Capture the cell that displays the provided text and extract its [x, y] central coordinate. 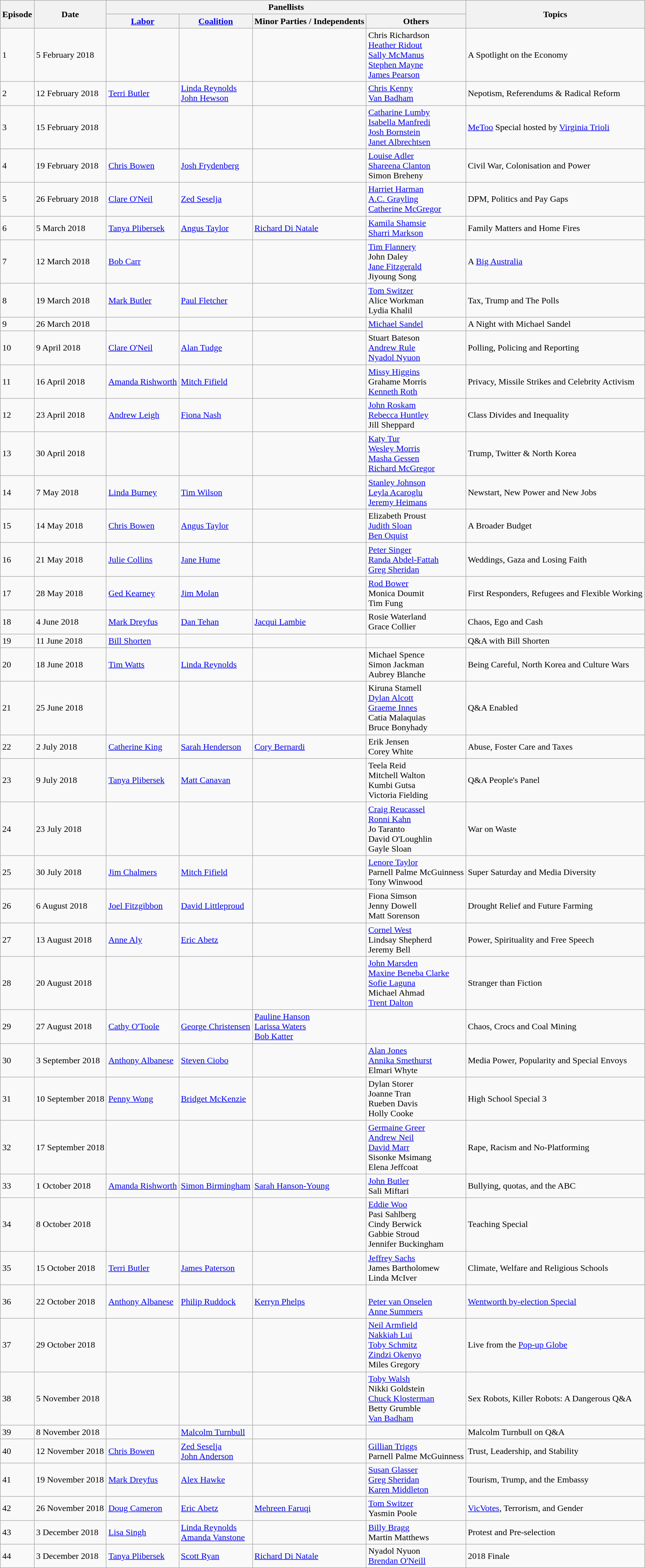
4 June 2018 [70, 622]
Malcolm Turnbull [216, 1432]
Rape, Racism and No-Platforming [555, 1147]
High School Special 3 [555, 1099]
Trump, Twitter & North Korea [555, 454]
7 May 2018 [70, 492]
5 November 2018 [70, 1398]
Craig ReucasselRonni KahnJo TarantoDavid O'LoughlinGayle Sloan [416, 829]
Mark Butler [143, 300]
Bill Shorten [143, 641]
23 July 2018 [70, 829]
Neil ArmfieldNakkiah LuiToby SchmitzZindzi OkenyoMiles Gregory [416, 1345]
8 October 2018 [70, 1224]
Panellists [286, 7]
Linda ReynoldsJohn Hewson [216, 94]
Bridget McKenzie [216, 1099]
Q&A with Bill Shorten [555, 641]
37 [17, 1345]
Zed SeseljaJohn Anderson [216, 1451]
Eddie WooPasi Sahlberg Cindy BerwickGabbie StroudJennifer Buckingham [416, 1224]
Trust, Leadership, and Stability [555, 1451]
Kerryn Phelps [309, 1302]
Class Divides and Inequality [555, 415]
War on Waste [555, 829]
Paul Fletcher [216, 300]
Dylan StorerJoanne TranRueben DavisHolly Cooke [416, 1099]
13 August 2018 [70, 939]
Labor [143, 21]
Jim Molan [216, 593]
Rod BowerMonica DoumitTim Fung [416, 593]
Drought Relief and Future Farming [555, 906]
44 [17, 1556]
15 October 2018 [70, 1268]
11 [17, 382]
Wentworth by-election Special [555, 1302]
Linda ReynoldsAmanda Vanstone [216, 1532]
Stranger than Fiction [555, 983]
19 [17, 641]
Others [416, 21]
22 October 2018 [70, 1302]
30 April 2018 [70, 454]
Tim Wilson [216, 492]
Mehreen Faruqi [309, 1508]
11 June 2018 [70, 641]
2018 Finale [555, 1556]
18 [17, 622]
Sex Robots, Killer Robots: A Dangerous Q&A [555, 1398]
Julie Collins [143, 560]
19 November 2018 [70, 1480]
5 March 2018 [70, 228]
Topics [555, 14]
Pauline HansonLarissa WatersBob Katter [309, 1027]
10 [17, 348]
MeToo Special hosted by Virginia Trioli [555, 127]
Zed Seselja [216, 199]
Michael Sandel [416, 324]
David Littleproud [216, 906]
Fiona SimsonJenny DowellMatt Sorenson [416, 906]
Climate, Welfare and Religious Schools [555, 1268]
Nepotism, Referendums & Radical Reform [555, 94]
25 [17, 872]
10 September 2018 [70, 1099]
Protest and Pre-selection [555, 1532]
27 [17, 939]
A Broader Budget [555, 526]
Louise AdlerShareena ClantonSimon Breheny [416, 166]
15 February 2018 [70, 127]
Lenore TaylorParnell Palme McGuinnessTony Winwood [416, 872]
36 [17, 1302]
Toby WalshNikki GoldsteinChuck KlostermanBetty GrumbleVan Badham [416, 1398]
Josh Frydenberg [216, 166]
32 [17, 1147]
Simon Birmingham [216, 1186]
George Christensen [216, 1027]
13 [17, 454]
Live from the Pop-up Globe [555, 1345]
Tax, Trump and The Polls [555, 300]
Harriet HarmanA.C. GraylingCatherine McGregor [416, 199]
Lisa Singh [143, 1532]
Kiruna StamellDylan AlcottGraeme InnesCatia MalaquiasBruce Bonyhady [416, 708]
Polling, Policing and Reporting [555, 348]
12 [17, 415]
26 February 2018 [70, 199]
Jeffrey SachsJames BartholomewLinda McIver [416, 1268]
Alan JonesAnnika SmethurstElmari Whyte [416, 1060]
Andrew Leigh [143, 415]
Erik JensenCorey White [416, 746]
Q&A People's Panel [555, 780]
Katy TurWesley MorrisMasha GessenRichard McGregor [416, 454]
Peter van OnselenAnne Summers [416, 1302]
23 April 2018 [70, 415]
28 May 2018 [70, 593]
38 [17, 1398]
Fiona Nash [216, 415]
Teela ReidMitchell WaltonKumbi GutsaVictoria Fielding [416, 780]
DPM, Politics and Pay Gaps [555, 199]
Cory Bernardi [309, 746]
Alex Hawke [216, 1480]
Newstart, New Power and New Jobs [555, 492]
23 [17, 780]
Minor Parties / Independents [309, 21]
Catherine King [143, 746]
7 [17, 262]
A Big Australia [555, 262]
Tourism, Trump, and the Embassy [555, 1480]
17 September 2018 [70, 1147]
John MarsdenMaxine Beneba ClarkeSofie LagunaMichael AhmadTrent Dalton [416, 983]
Jane Hume [216, 560]
Sarah Henderson [216, 746]
Jacqui Lambie [309, 622]
16 April 2018 [70, 382]
18 June 2018 [70, 664]
Bullying, quotas, and the ABC [555, 1186]
31 [17, 1099]
14 [17, 492]
John RoskamRebecca HuntleyJill Sheppard [416, 415]
21 [17, 708]
5 February 2018 [70, 55]
Q&A Enabled [555, 708]
Being Careful, North Korea and Culture Wars [555, 664]
28 [17, 983]
Joel Fitzgibbon [143, 906]
VicVotes, Terrorism, and Gender [555, 1508]
Germaine GreerAndrew NeilDavid MarrSisonke MsimangElena Jeffcoat [416, 1147]
Chris KennyVan Badham [416, 94]
Penny Wong [143, 1099]
20 August 2018 [70, 983]
Malcolm Turnbull on Q&A [555, 1432]
Stuart BatesonAndrew RuleNyadol Nyuon [416, 348]
Tim Watts [143, 664]
Privacy, Missile Strikes and Celebrity Activism [555, 382]
9 April 2018 [70, 348]
Coalition [216, 21]
Chris RichardsonHeather RidoutSally McManusStephen MayneJames Pearson [416, 55]
39 [17, 1432]
12 February 2018 [70, 94]
Tom SwitzerYasmin Poole [416, 1508]
1 [17, 55]
Susan GlasserGreg SheridanKaren Middleton [416, 1480]
29 [17, 1027]
22 [17, 746]
Chaos, Crocs and Coal Mining [555, 1027]
Weddings, Gaza and Losing Faith [555, 560]
21 May 2018 [70, 560]
19 February 2018 [70, 166]
Family Matters and Home Fires [555, 228]
30 July 2018 [70, 872]
43 [17, 1532]
First Responders, Refugees and Flexible Working [555, 593]
Peter SingerRanda Abdel-FattahGreg Sheridan [416, 560]
Billy BraggMartin Matthews [416, 1532]
Michael SpenceSimon JackmanAubrey Blanche [416, 664]
35 [17, 1268]
Kamila ShamsieSharri Markson [416, 228]
9 July 2018 [70, 780]
James Paterson [216, 1268]
A Spotlight on the Economy [555, 55]
41 [17, 1480]
Episode [17, 14]
Sarah Hanson-Young [309, 1186]
3 September 2018 [70, 1060]
6 [17, 228]
42 [17, 1508]
Date [70, 14]
John ButlerSali Miftari [416, 1186]
Catharine LumbyIsabella ManfrediJosh BornsteinJanet Albrechtsen [416, 127]
8 November 2018 [70, 1432]
Media Power, Popularity and Special Envoys [555, 1060]
15 [17, 526]
Rosie WaterlandGrace Collier [416, 622]
Elizabeth ProustJudith SloanBen Oquist [416, 526]
17 [17, 593]
5 [17, 199]
8 [17, 300]
26 [17, 906]
Cornel WestLindsay Shepherd Jeremy Bell [416, 939]
25 June 2018 [70, 708]
3 [17, 127]
Cathy O'Toole [143, 1027]
Alan Tudge [216, 348]
Teaching Special [555, 1224]
1 October 2018 [70, 1186]
12 March 2018 [70, 262]
Civil War, Colonisation and Power [555, 166]
Philip Ruddock [216, 1302]
Nyadol NyuonBrendan O'Neill [416, 1556]
27 August 2018 [70, 1027]
2 July 2018 [70, 746]
12 November 2018 [70, 1451]
34 [17, 1224]
Linda Reynolds [216, 664]
Chaos, Ego and Cash [555, 622]
20 [17, 664]
4 [17, 166]
Dan Tehan [216, 622]
9 [17, 324]
Tom SwitzerAlice WorkmanLydia Khalil [416, 300]
Power, Spirituality and Free Speech [555, 939]
24 [17, 829]
Super Saturday and Media Diversity [555, 872]
26 March 2018 [70, 324]
Ged Kearney [143, 593]
Missy HigginsGrahame MorrisKenneth Roth [416, 382]
40 [17, 1451]
Doug Cameron [143, 1508]
Tim FlanneryJohn DaleyJane FitzgeraldJiyoung Song [416, 262]
Stanley JohnsonLeyla AcarogluJeremy Heimans [416, 492]
33 [17, 1186]
14 May 2018 [70, 526]
16 [17, 560]
Abuse, Foster Care and Taxes [555, 746]
Steven Ciobo [216, 1060]
Matt Canavan [216, 780]
29 October 2018 [70, 1345]
Gillian TriggsParnell Palme McGuinness [416, 1451]
2 [17, 94]
Bob Carr [143, 262]
6 August 2018 [70, 906]
A Night with Michael Sandel [555, 324]
Jim Chalmers [143, 872]
Scott Ryan [216, 1556]
26 November 2018 [70, 1508]
Anne Aly [143, 939]
Linda Burney [143, 492]
19 March 2018 [70, 300]
30 [17, 1060]
